Capture the cell that displays the provided text and extract its (x, y) central coordinate. 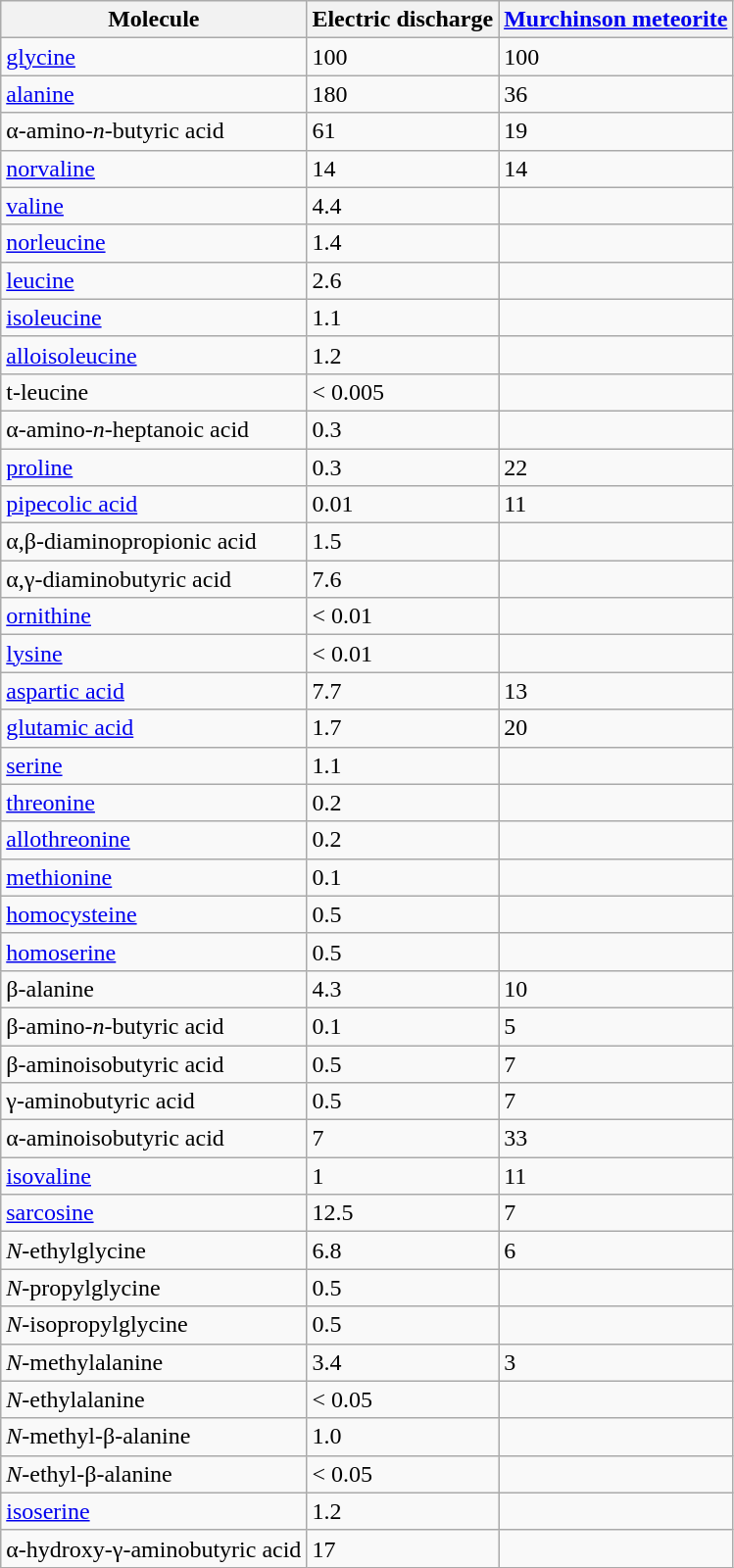
methionine (154, 877)
Electric discharge (403, 20)
2.6 (403, 280)
isovaline (154, 1176)
7.6 (403, 579)
4.4 (403, 206)
< 0.005 (403, 392)
glycine (154, 57)
allothreonine (154, 840)
36 (615, 94)
6 (615, 1250)
N-ethyl-β-alanine (154, 1474)
α-hydroxy-γ-aminobutyric acid (154, 1548)
20 (615, 728)
α-amino-n-heptanoic acid (154, 429)
1.5 (403, 542)
t-leucine (154, 392)
3 (615, 1362)
3.4 (403, 1362)
N-isopropylglycine (154, 1325)
valine (154, 206)
180 (403, 94)
aspartic acid (154, 691)
glutamic acid (154, 728)
α-aminoisobutyric acid (154, 1139)
ornithine (154, 616)
alloisoleucine (154, 355)
α,β-diaminopropionic acid (154, 542)
1.4 (403, 243)
1.0 (403, 1437)
β-aminoisobutyric acid (154, 1063)
norleucine (154, 243)
isoserine (154, 1511)
threonine (154, 803)
12.5 (403, 1213)
β-alanine (154, 989)
13 (615, 691)
1.7 (403, 728)
7.7 (403, 691)
N-propylglycine (154, 1288)
17 (403, 1548)
4.3 (403, 989)
61 (403, 131)
Molecule (154, 20)
α-amino-n-butyric acid (154, 131)
22 (615, 467)
N-methylalanine (154, 1362)
10 (615, 989)
33 (615, 1139)
α,γ-diaminobutyric acid (154, 579)
6.8 (403, 1250)
lysine (154, 654)
alanine (154, 94)
5 (615, 1026)
serine (154, 765)
leucine (154, 280)
N-methyl-β-alanine (154, 1437)
β-amino-n-butyric acid (154, 1026)
pipecolic acid (154, 505)
N-ethylalanine (154, 1399)
homocysteine (154, 914)
Murchinson meteorite (615, 20)
proline (154, 467)
homoserine (154, 952)
19 (615, 131)
norvaline (154, 169)
sarcosine (154, 1213)
isoleucine (154, 318)
γ-aminobutyric acid (154, 1102)
N-ethylglycine (154, 1250)
0.01 (403, 505)
1 (403, 1176)
